Return the [x, y] coordinate for the center point of the cell that contains the specified text.  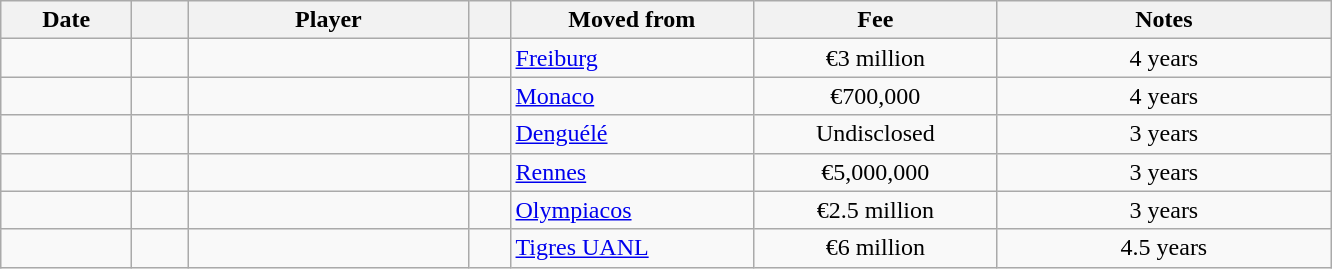
Rennes [632, 172]
Date [66, 20]
4.5 years [1164, 248]
Player [328, 20]
Olympiacos [632, 210]
Denguélé [632, 134]
Fee [876, 20]
€6 million [876, 248]
Monaco [632, 96]
Notes [1164, 20]
Freiburg [632, 58]
€5,000,000 [876, 172]
€2.5 million [876, 210]
Undisclosed [876, 134]
Moved from [632, 20]
€700,000 [876, 96]
Tigres UANL [632, 248]
€3 million [876, 58]
